Return [x, y] of the center of cell containing provided text 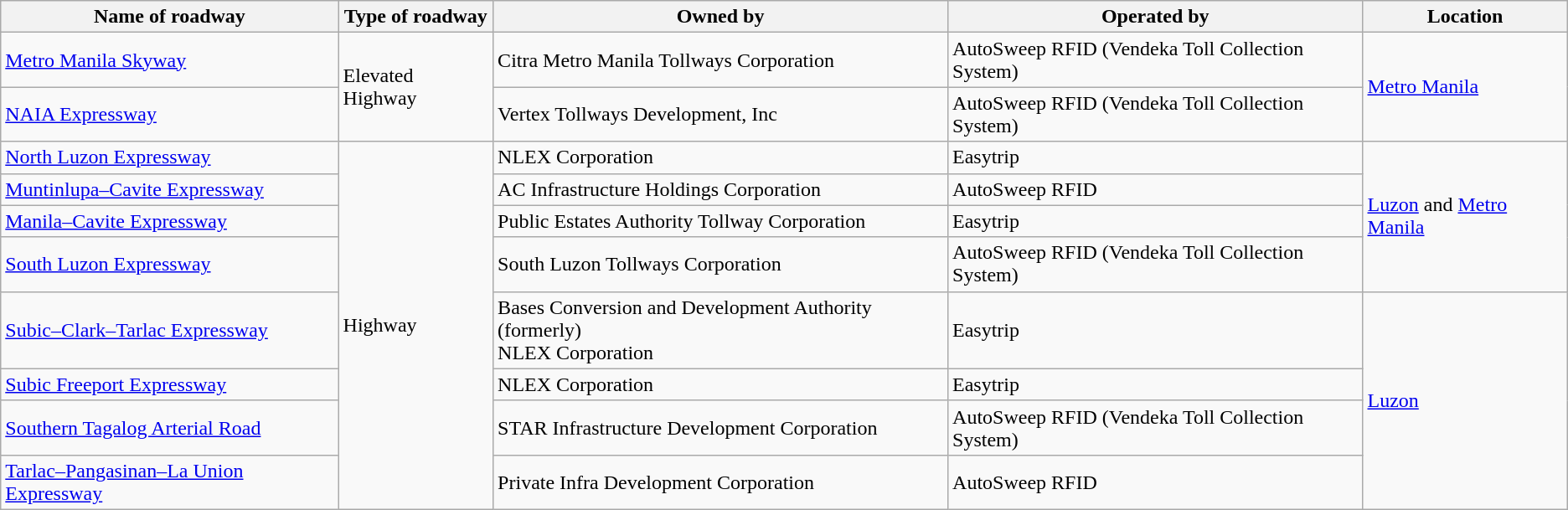
Vertex Tollways Development, Inc [720, 114]
Private Infra Development Corporation [720, 482]
Subic Freeport Expressway [169, 384]
Metro Manila [1465, 87]
Citra Metro Manila Tollways Corporation [720, 60]
Manila–Cavite Expressway [169, 221]
Elevated Highway [415, 87]
South Luzon Tollways Corporation [720, 265]
Muntinlupa–Cavite Expressway [169, 189]
South Luzon Expressway [169, 265]
Luzon [1465, 400]
Location [1465, 17]
Subic–Clark–Tarlac Expressway [169, 330]
Southern Tagalog Arterial Road [169, 427]
Bases Conversion and Development Authority (formerly)NLEX Corporation [720, 330]
Operated by [1156, 17]
North Luzon Expressway [169, 157]
Type of roadway [415, 17]
Luzon and Metro Manila [1465, 216]
Public Estates Authority Tollway Corporation [720, 221]
STAR Infrastructure Development Corporation [720, 427]
Highway [415, 326]
Tarlac–Pangasinan–La Union Expressway [169, 482]
AC Infrastructure Holdings Corporation [720, 189]
NAIA Expressway [169, 114]
Metro Manila Skyway [169, 60]
Name of roadway [169, 17]
Owned by [720, 17]
